Capture the cell that displays the provided text and extract its [X, Y] central coordinate. 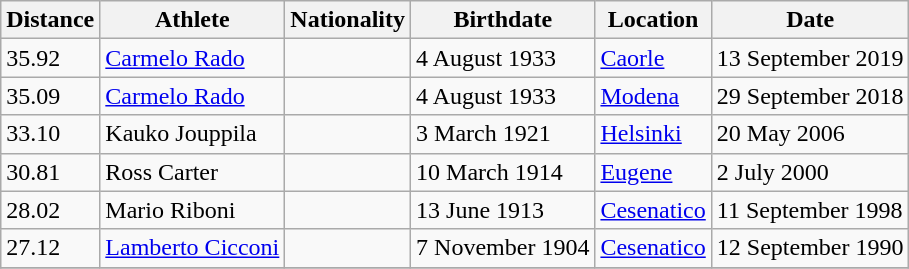
10 March 1914 [503, 172]
Mario Riboni [192, 210]
30.81 [50, 172]
13 June 1913 [503, 210]
Distance [50, 20]
28.02 [50, 210]
Helsinki [653, 134]
33.10 [50, 134]
Caorle [653, 58]
12 September 1990 [810, 248]
Lamberto Cicconi [192, 248]
7 November 1904 [503, 248]
35.92 [50, 58]
Ross Carter [192, 172]
Date [810, 20]
29 September 2018 [810, 96]
Kauko Jouppila [192, 134]
Location [653, 20]
11 September 1998 [810, 210]
3 March 1921 [503, 134]
Nationality [348, 20]
20 May 2006 [810, 134]
35.09 [50, 96]
Eugene [653, 172]
13 September 2019 [810, 58]
27.12 [50, 248]
Birthdate [503, 20]
Athlete [192, 20]
Modena [653, 96]
2 July 2000 [810, 172]
